Provide the (x, y) coordinate of the cell's center where the given text is located.  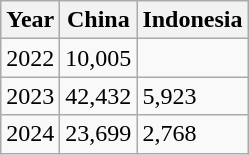
Indonesia (192, 20)
China (98, 20)
42,432 (98, 96)
2023 (30, 96)
5,923 (192, 96)
2,768 (192, 134)
2022 (30, 58)
10,005 (98, 58)
2024 (30, 134)
23,699 (98, 134)
Year (30, 20)
